Return the (x, y) coordinate for the center point of the cell that contains the specified text.  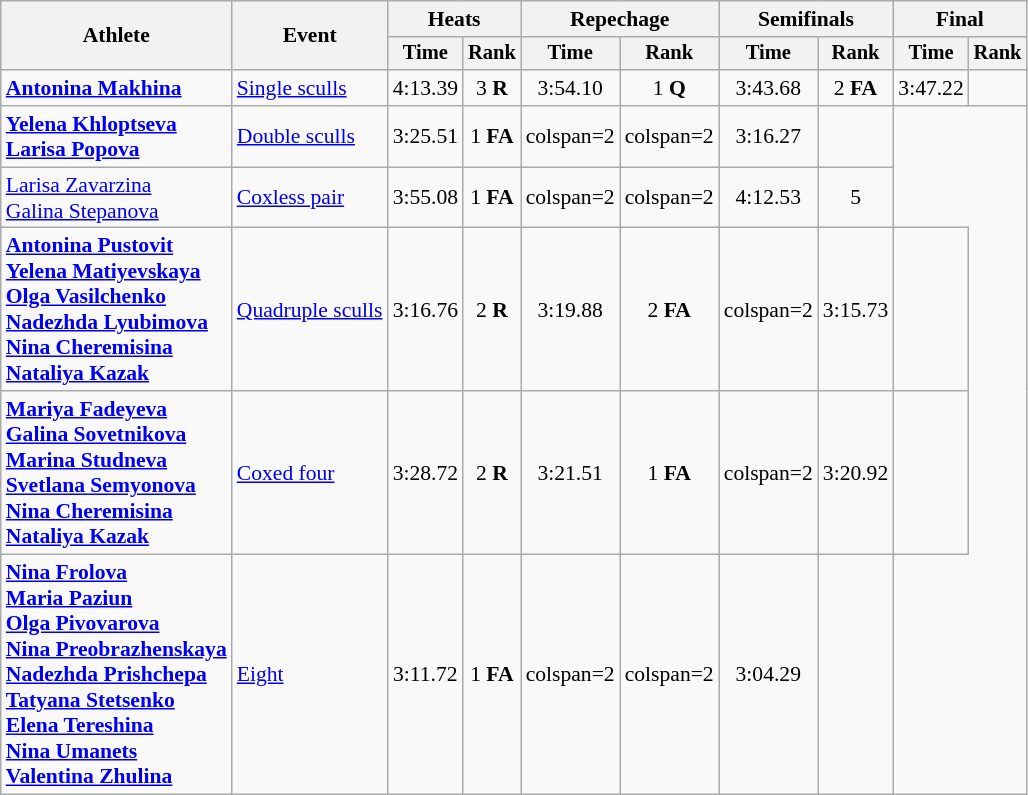
3:04.29 (768, 675)
3:15.73 (856, 310)
Double sculls (310, 136)
3 R (492, 88)
3:20.92 (856, 472)
Semifinals (806, 19)
3:16.76 (426, 310)
Eight (310, 675)
Nina FrolovaMaria PaziunOlga PivovarovaNina PreobrazhenskayaNadezhda PrishchepaTatyana StetsenkoElena TereshinaNina UmanetsValentina Zhulina (116, 675)
3:19.88 (570, 310)
Athlete (116, 36)
Coxless pair (310, 198)
1 Q (670, 88)
Antonina PustovitYelena MatiyevskayaOlga VasilchenkoNadezhda LyubimovaNina CheremisinaNataliya Kazak (116, 310)
Yelena KhloptsevaLarisa Popova (116, 136)
3:54.10 (570, 88)
Antonina Makhina (116, 88)
Final (960, 19)
3:28.72 (426, 472)
4:12.53 (768, 198)
3:55.08 (426, 198)
3:43.68 (768, 88)
3:11.72 (426, 675)
Heats (454, 19)
Event (310, 36)
Coxed four (310, 472)
Repechage (620, 19)
3:21.51 (570, 472)
3:16.27 (768, 136)
Quadruple sculls (310, 310)
Larisa ZavarzinaGalina Stepanova (116, 198)
Single sculls (310, 88)
Mariya FadeyevaGalina SovetnikovaMarina StudnevaSvetlana SemyonovaNina CheremisinaNataliya Kazak (116, 472)
4:13.39 (426, 88)
3:47.22 (930, 88)
3:25.51 (426, 136)
5 (856, 198)
